Search for the cell housing the specified text and yield its [X, Y] center coordinate. 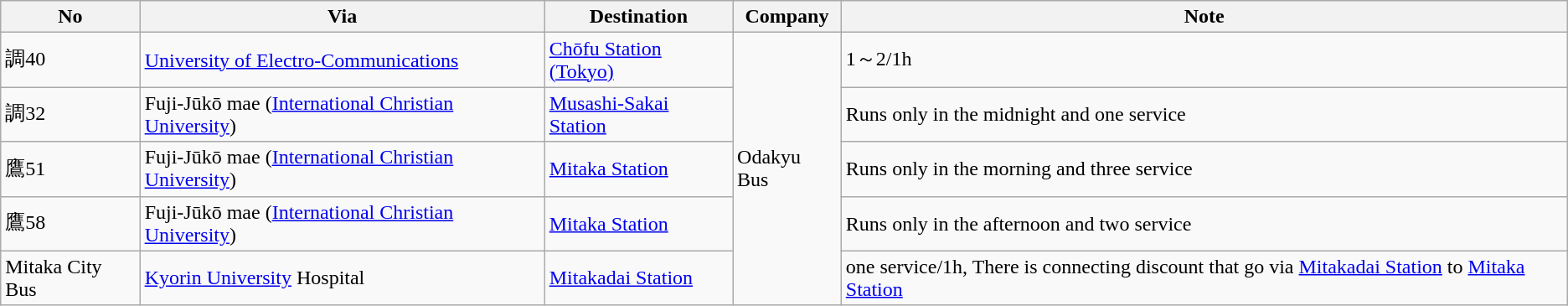
Runs only in the afternoon and two service [1204, 223]
Mitakadai Station [638, 278]
Company [787, 17]
Via [342, 17]
Odakyu Bus [787, 169]
調40 [70, 60]
No [70, 17]
調32 [70, 114]
鷹51 [70, 169]
Chōfu Station (Tokyo) [638, 60]
University of Electro-Communications [342, 60]
1～2/1h [1204, 60]
Runs only in the midnight and one service [1204, 114]
Runs only in the morning and three service [1204, 169]
Note [1204, 17]
Kyorin University Hospital [342, 278]
鷹58 [70, 223]
Destination [638, 17]
Musashi-Sakai Station [638, 114]
one service/1h, There is connecting discount that go via Mitakadai Station to Mitaka Station [1204, 278]
Mitaka City Bus [70, 278]
